Provide the [x, y] coordinate of the cell's center where the given text is located.  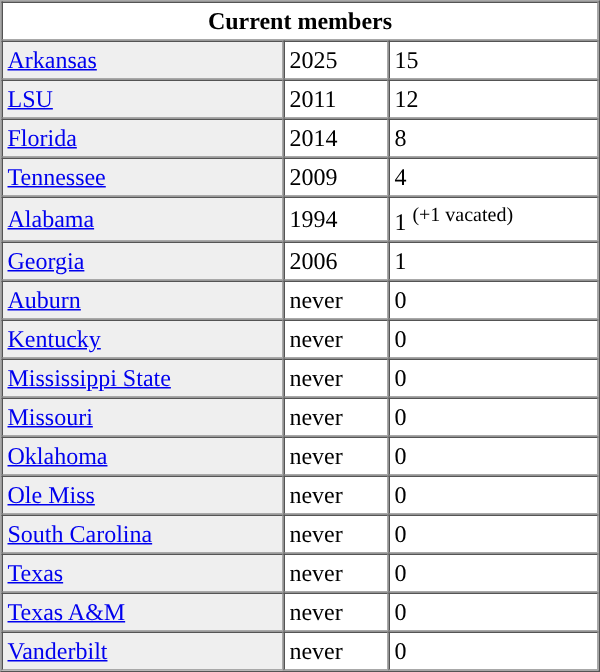
12 [493, 100]
Kentucky [143, 340]
Oklahoma [143, 456]
2011 [336, 100]
Vanderbilt [143, 652]
2009 [336, 178]
Alabama [143, 218]
Mississippi State [143, 378]
15 [493, 60]
Current members [300, 22]
4 [493, 178]
South Carolina [143, 534]
Georgia [143, 262]
Florida [143, 138]
1 (+1 vacated) [493, 218]
Ole Miss [143, 496]
2014 [336, 138]
Texas [143, 574]
Tennessee [143, 178]
2006 [336, 262]
1 [493, 262]
1994 [336, 218]
2025 [336, 60]
Arkansas [143, 60]
LSU [143, 100]
Auburn [143, 300]
Missouri [143, 418]
Texas A&M [143, 612]
8 [493, 138]
